Determine the (x, y) coordinate at the center of the cell enclosing the given text.  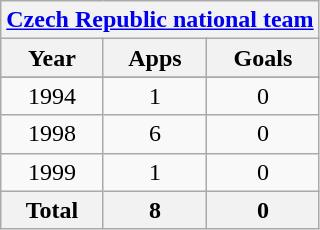
Total (52, 210)
1999 (52, 172)
6 (155, 134)
1998 (52, 134)
Apps (155, 58)
1994 (52, 96)
Year (52, 58)
Czech Republic national team (160, 20)
8 (155, 210)
Goals (263, 58)
